Return the [x, y] coordinate for the center point of the cell that contains the specified text.  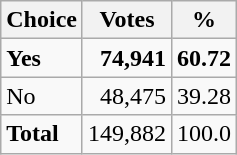
48,475 [126, 96]
Yes [42, 58]
Total [42, 134]
Choice [42, 20]
No [42, 96]
74,941 [126, 58]
60.72 [204, 58]
39.28 [204, 96]
% [204, 20]
149,882 [126, 134]
Votes [126, 20]
100.0 [204, 134]
